Scan for the cell matching the given text and deliver its [x, y] coordinate at center. 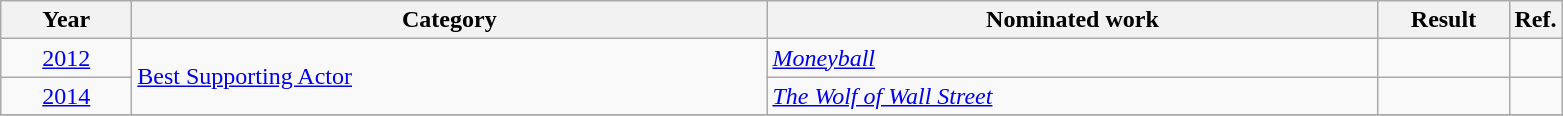
Category [450, 20]
The Wolf of Wall Street [1072, 96]
Year [66, 20]
2012 [66, 58]
Result [1444, 20]
2014 [66, 96]
Ref. [1536, 20]
Nominated work [1072, 20]
Best Supporting Actor [450, 77]
Moneyball [1072, 58]
